Output the (x, y) coordinate of the center of the cell containing the given text.  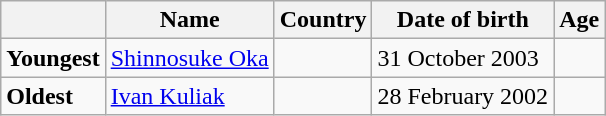
Oldest (53, 96)
Name (190, 20)
28 February 2002 (463, 96)
Ivan Kuliak (190, 96)
Age (580, 20)
Country (323, 20)
Shinnosuke Oka (190, 58)
Youngest (53, 58)
Date of birth (463, 20)
31 October 2003 (463, 58)
